From the cell containing the given text, extract its center point as (X, Y) coordinate. 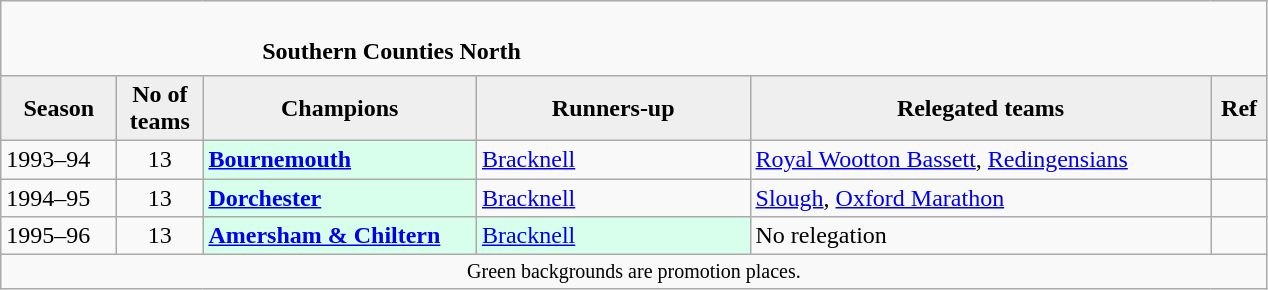
No relegation (980, 236)
Dorchester (340, 197)
1994–95 (59, 197)
1995–96 (59, 236)
Season (59, 108)
Green backgrounds are promotion places. (634, 272)
Amersham & Chiltern (340, 236)
1993–94 (59, 159)
Runners-up (613, 108)
Royal Wootton Bassett, Redingensians (980, 159)
No of teams (160, 108)
Ref (1239, 108)
Relegated teams (980, 108)
Bournemouth (340, 159)
Slough, Oxford Marathon (980, 197)
Champions (340, 108)
